Pinpoint the cell where the given text exists, returning its [x, y] midpoint coordinate. 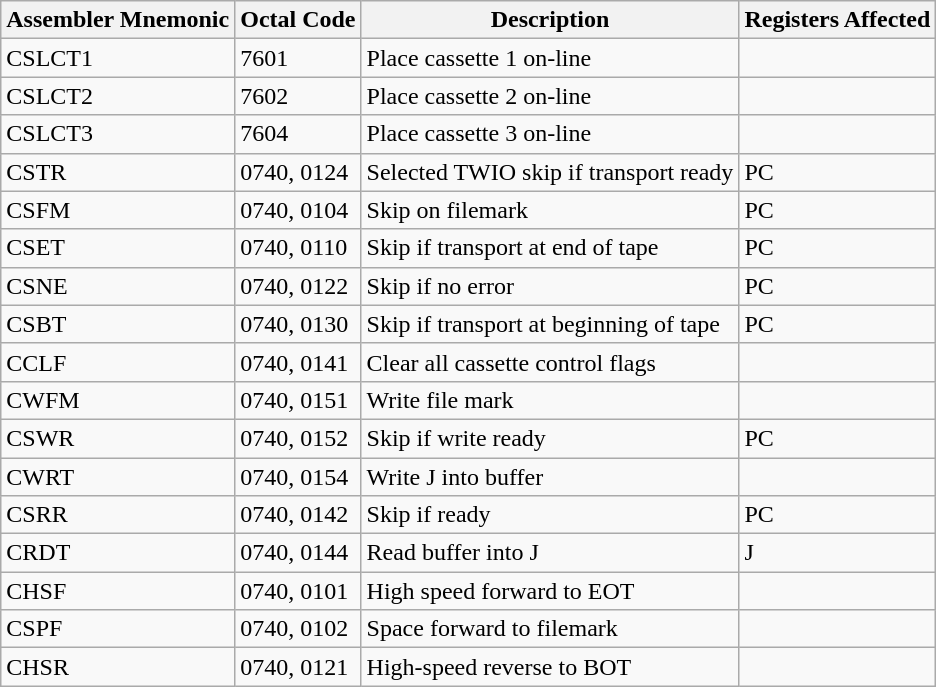
0740, 0144 [298, 553]
0740, 0124 [298, 172]
CSBT [118, 324]
CHSF [118, 591]
High speed forward to EOT [550, 591]
7604 [298, 134]
Write file mark [550, 400]
Place cassette 2 on-line [550, 96]
0740, 0152 [298, 438]
0740, 0141 [298, 362]
CSNE [118, 286]
0740, 0110 [298, 248]
High-speed reverse to BOT [550, 667]
Description [550, 20]
CSWR [118, 438]
Skip if transport at end of tape [550, 248]
CCLF [118, 362]
0740, 0101 [298, 591]
CHSR [118, 667]
0740, 0154 [298, 477]
CSRR [118, 515]
CWFM [118, 400]
CSFM [118, 210]
Space forward to filemark [550, 629]
0740, 0142 [298, 515]
CSTR [118, 172]
Place cassette 1 on-line [550, 58]
7601 [298, 58]
Skip on filemark [550, 210]
CSPF [118, 629]
Skip if no error [550, 286]
0740, 0151 [298, 400]
Write J into buffer [550, 477]
0740, 0122 [298, 286]
0740, 0102 [298, 629]
Read buffer into J [550, 553]
CSLCT1 [118, 58]
CSET [118, 248]
CRDT [118, 553]
0740, 0121 [298, 667]
Skip if ready [550, 515]
Selected TWIO skip if transport ready [550, 172]
7602 [298, 96]
Octal Code [298, 20]
CSLCT3 [118, 134]
Assembler Mnemonic [118, 20]
Clear all cassette control flags [550, 362]
J [838, 553]
CWRT [118, 477]
0740, 0104 [298, 210]
CSLCT2 [118, 96]
Skip if write ready [550, 438]
Place cassette 3 on-line [550, 134]
Registers Affected [838, 20]
Skip if transport at beginning of tape [550, 324]
0740, 0130 [298, 324]
